Provide the (X, Y) coordinate of the cell's center where the given text is located.  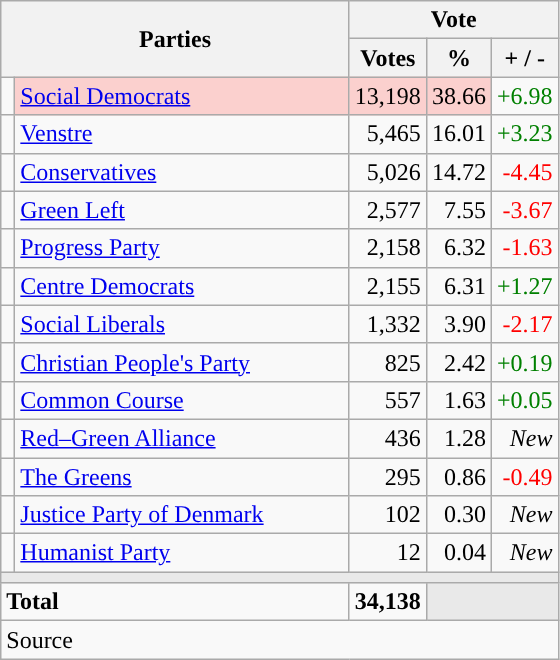
Total (176, 602)
+3.23 (524, 134)
-3.67 (524, 210)
2,577 (388, 210)
1.28 (458, 438)
2,158 (388, 248)
The Greens (182, 477)
12 (388, 553)
6.32 (458, 248)
Parties (176, 39)
295 (388, 477)
1.63 (458, 400)
% (458, 58)
0.04 (458, 553)
16.01 (458, 134)
13,198 (388, 96)
-0.49 (524, 477)
Justice Party of Denmark (182, 515)
Vote (454, 20)
6.31 (458, 286)
+ / - (524, 58)
38.66 (458, 96)
Common Course (182, 400)
Social Liberals (182, 324)
1,332 (388, 324)
0.30 (458, 515)
Votes (388, 58)
-2.17 (524, 324)
Christian People's Party (182, 362)
825 (388, 362)
Social Democrats (182, 96)
5,026 (388, 172)
Centre Democrats (182, 286)
3.90 (458, 324)
Conservatives (182, 172)
Green Left (182, 210)
-1.63 (524, 248)
2,155 (388, 286)
2.42 (458, 362)
557 (388, 400)
+0.19 (524, 362)
5,465 (388, 134)
Red–Green Alliance (182, 438)
14.72 (458, 172)
436 (388, 438)
0.86 (458, 477)
Venstre (182, 134)
102 (388, 515)
34,138 (388, 602)
Source (280, 640)
+6.98 (524, 96)
+1.27 (524, 286)
Progress Party (182, 248)
+0.05 (524, 400)
7.55 (458, 210)
Humanist Party (182, 553)
-4.45 (524, 172)
